Provide the (x, y) coordinate of the cell's center where the given text is located.  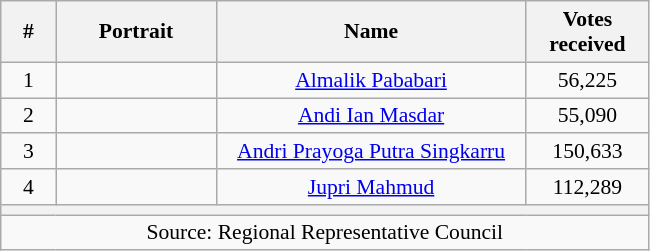
Name (371, 32)
1 (28, 80)
Portrait (136, 32)
4 (28, 187)
# (28, 32)
3 (28, 152)
150,633 (588, 152)
Votes received (588, 32)
Andri Prayoga Putra Singkarru (371, 152)
112,289 (588, 187)
55,090 (588, 116)
Jupri Mahmud (371, 187)
56,225 (588, 80)
Source: Regional Representative Council (325, 233)
2 (28, 116)
Andi Ian Masdar (371, 116)
Almalik Pababari (371, 80)
